Search for the cell housing the specified text and yield its (x, y) center coordinate. 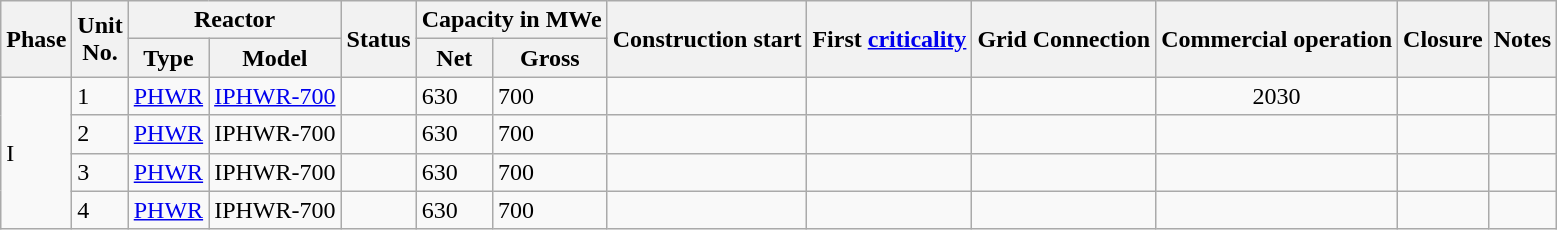
Gross (550, 58)
4 (100, 210)
Model (275, 58)
Closure (1444, 39)
Type (168, 58)
Notes (1522, 39)
First criticality (890, 39)
Capacity in MWe (512, 20)
3 (100, 172)
Status (378, 39)
I (36, 153)
2030 (1277, 96)
Commercial operation (1277, 39)
Reactor (234, 20)
Construction start (707, 39)
UnitNo. (100, 39)
Grid Connection (1064, 39)
1 (100, 96)
Net (454, 58)
Phase (36, 39)
2 (100, 134)
